Locate the cell with the specified text and output its (X, Y) center coordinate. 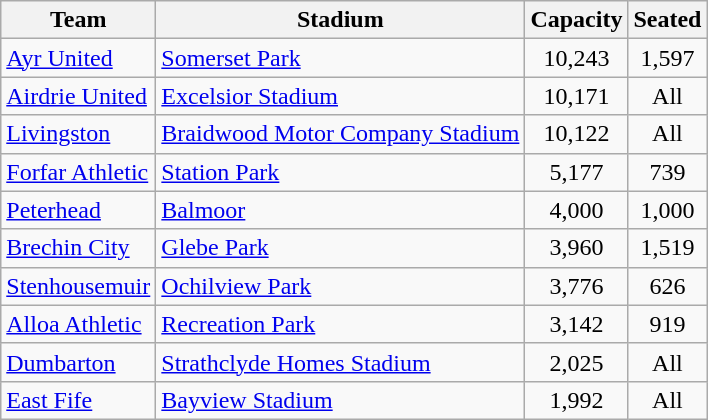
626 (668, 286)
739 (668, 172)
Glebe Park (340, 248)
Stadium (340, 20)
Peterhead (78, 210)
1,519 (668, 248)
Bayview Stadium (340, 400)
Alloa Athletic (78, 324)
Ayr United (78, 58)
5,177 (576, 172)
10,171 (576, 96)
Livingston (78, 134)
Ochilview Park (340, 286)
Forfar Athletic (78, 172)
3,142 (576, 324)
2,025 (576, 362)
Balmoor (340, 210)
Station Park (340, 172)
Somerset Park (340, 58)
1,992 (576, 400)
Team (78, 20)
3,776 (576, 286)
4,000 (576, 210)
Strathclyde Homes Stadium (340, 362)
Braidwood Motor Company Stadium (340, 134)
Brechin City (78, 248)
1,597 (668, 58)
East Fife (78, 400)
3,960 (576, 248)
Dumbarton (78, 362)
919 (668, 324)
Airdrie United (78, 96)
1,000 (668, 210)
Capacity (576, 20)
10,243 (576, 58)
10,122 (576, 134)
Stenhousemuir (78, 286)
Recreation Park (340, 324)
Excelsior Stadium (340, 96)
Seated (668, 20)
